Locate the cell with the specified text and output its (X, Y) center coordinate. 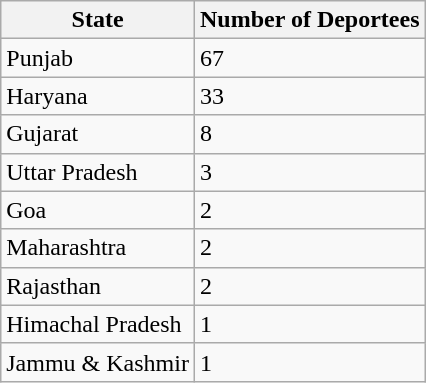
3 (310, 172)
State (98, 20)
8 (310, 134)
Punjab (98, 58)
Jammu & Kashmir (98, 362)
Uttar Pradesh (98, 172)
Himachal Pradesh (98, 324)
Number of Deportees (310, 20)
Goa (98, 210)
Rajasthan (98, 286)
67 (310, 58)
Maharashtra (98, 248)
Gujarat (98, 134)
Haryana (98, 96)
33 (310, 96)
